Extract the [x, y] coordinate from the center of the cell holding the provided text.  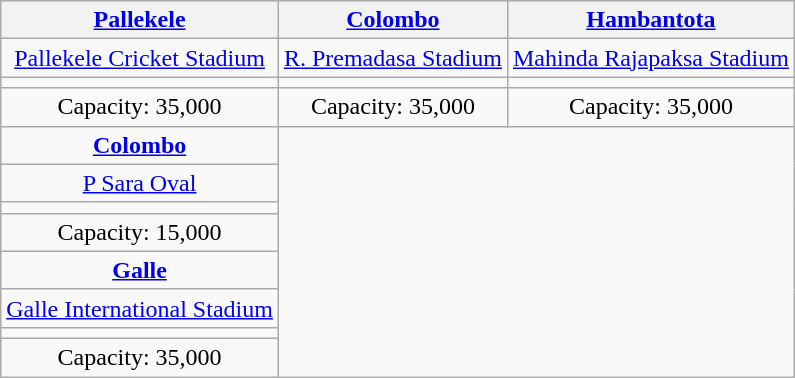
Galle [140, 270]
Capacity: 15,000 [140, 232]
Pallekele Cricket Stadium [140, 58]
R. Premadasa Stadium [392, 58]
Pallekele [140, 20]
Mahinda Rajapaksa Stadium [650, 58]
Hambantota [650, 20]
Galle International Stadium [140, 308]
P Sara Oval [140, 183]
